Pinpoint the cell where the given text exists, returning its (x, y) midpoint coordinate. 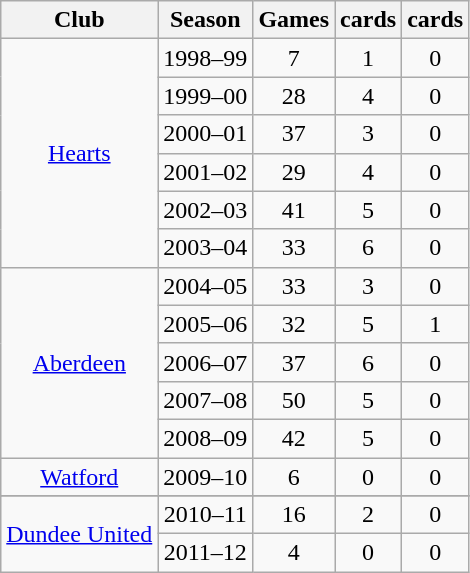
Club (80, 20)
2000–01 (206, 134)
Games (294, 20)
2005–06 (206, 324)
1999–00 (206, 96)
2001–02 (206, 172)
Hearts (80, 153)
50 (294, 400)
2003–04 (206, 248)
2 (368, 515)
Watford (80, 477)
2010–11 (206, 515)
2007–08 (206, 400)
Season (206, 20)
Dundee United (80, 534)
41 (294, 210)
2006–07 (206, 362)
28 (294, 96)
1998–99 (206, 58)
7 (294, 58)
2004–05 (206, 286)
29 (294, 172)
Aberdeen (80, 362)
16 (294, 515)
2011–12 (206, 553)
32 (294, 324)
42 (294, 438)
2008–09 (206, 438)
2009–10 (206, 477)
2002–03 (206, 210)
